Detect which cell encompasses the target text, then output its (x, y) center coordinate. 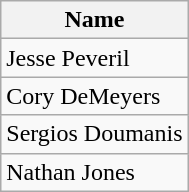
Name (94, 20)
Sergios Doumanis (94, 134)
Nathan Jones (94, 172)
Cory DeMeyers (94, 96)
Jesse Peveril (94, 58)
